Provide the [X, Y] coordinate of the cell's center where the given text is located.  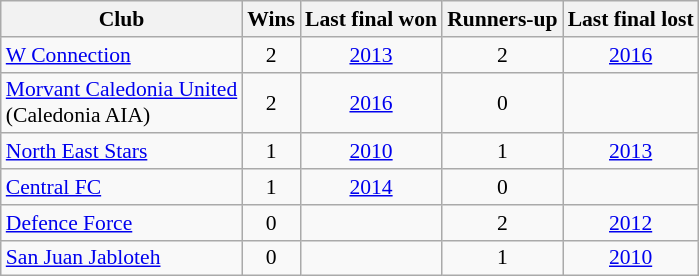
2012 [631, 223]
W Connection [122, 55]
Wins [271, 19]
Central FC [122, 187]
North East Stars [122, 152]
San Juan Jabloteh [122, 258]
Morvant Caledonia United(Caledonia AIA) [122, 102]
Club [122, 19]
2014 [371, 187]
Runners-up [502, 19]
Last final won [371, 19]
Defence Force [122, 223]
Last final lost [631, 19]
